Output the (X, Y) coordinate of the center of the cell containing the given text.  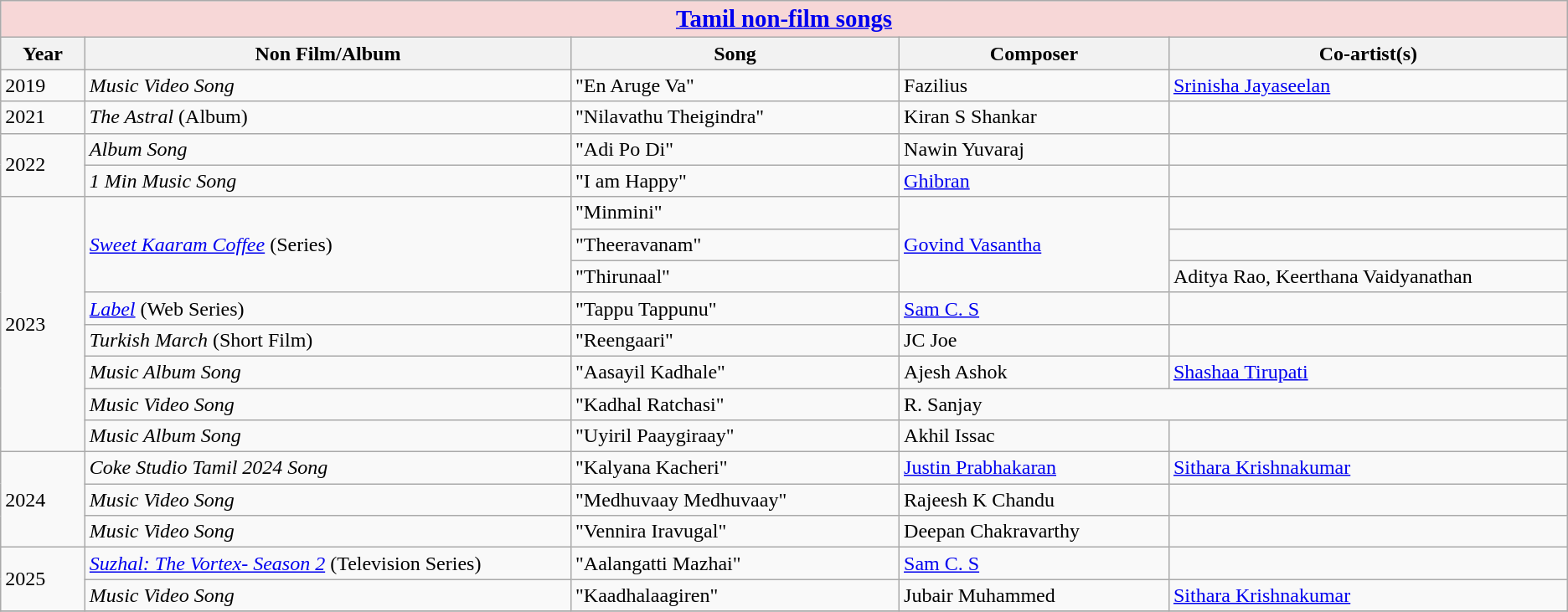
"Medhuvaay Medhuvaay" (735, 500)
"Kaadhalaagiren" (735, 595)
Nawin Yuvaraj (1034, 149)
"Thirunaal" (735, 276)
Turkish March (Short Film) (328, 340)
Deepan Chakravarthy (1034, 532)
Coke Studio Tamil 2024 Song (328, 468)
Label (Web Series) (328, 308)
Tamil non-film songs (784, 19)
JC Joe (1034, 340)
2019 (44, 85)
Album Song (328, 149)
Rajeesh K Chandu (1034, 500)
"Nilavathu Theigindra" (735, 117)
Govind Vasantha (1034, 244)
"Uyiril Paaygiraay" (735, 436)
"En Aruge Va" (735, 85)
Year (44, 54)
The Astral (Album) (328, 117)
R. Sanjay (1234, 404)
2021 (44, 117)
"I am Happy" (735, 181)
2025 (44, 579)
2024 (44, 500)
"Kadhal Ratchasi" (735, 404)
Sweet Kaaram Coffee (Series) (328, 244)
Co-artist(s) (1368, 54)
Akhil Issac (1034, 436)
Srinisha Jayaseelan (1368, 85)
"Aasayil Kadhale" (735, 372)
Justin Prabhakaran (1034, 468)
Kiran S Shankar (1034, 117)
Jubair Muhammed (1034, 595)
Suzhal: The Vortex- Season 2 (Television Series) (328, 563)
Aditya Rao, Keerthana Vaidyanathan (1368, 276)
Ghibran (1034, 181)
Song (735, 54)
Shashaa Tirupati (1368, 372)
2022 (44, 165)
"Minmini" (735, 213)
1 Min Music Song (328, 181)
Non Film/Album (328, 54)
"Tappu Tappunu" (735, 308)
"Theeravanam" (735, 244)
"Reengaari" (735, 340)
"Vennira Iravugal" (735, 532)
Ajesh Ashok (1034, 372)
2023 (44, 324)
Fazilius (1034, 85)
"Kalyana Kacheri" (735, 468)
"Aalangatti Mazhai" (735, 563)
"Adi Po Di" (735, 149)
Composer (1034, 54)
